Scan for the cell matching the given text and deliver its [X, Y] coordinate at center. 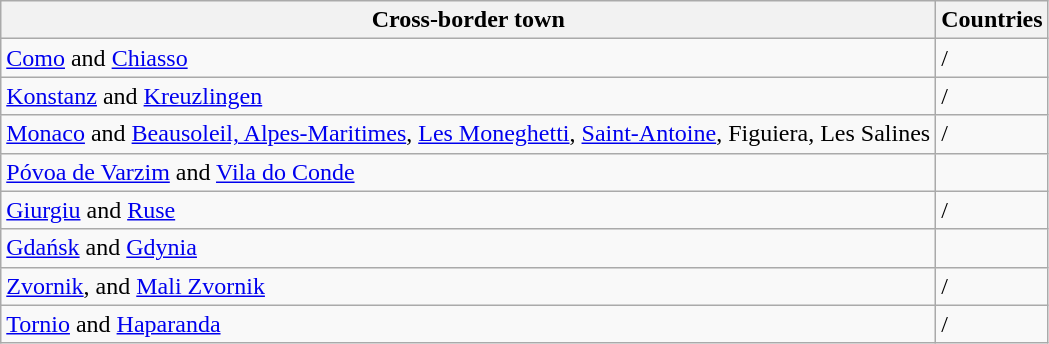
Zvornik, and Mali Zvornik [468, 286]
Cross-border town [468, 20]
Countries [992, 20]
Konstanz and Kreuzlingen [468, 96]
Tornio and Haparanda [468, 324]
Como and Chiasso [468, 58]
Póvoa de Varzim and Vila do Conde [468, 172]
Giurgiu and Ruse [468, 210]
Gdańsk and Gdynia [468, 248]
Monaco and Beausoleil, Alpes-Maritimes, Les Moneghetti, Saint-Antoine, Figuiera, Les Salines [468, 134]
